Capture the cell that displays the provided text and extract its (x, y) central coordinate. 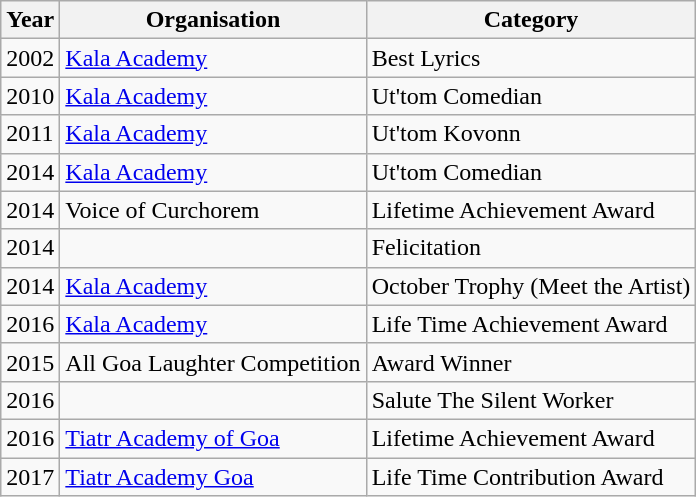
Life Time Contribution Award (531, 477)
2017 (30, 477)
Organisation (213, 20)
Ut'tom Kovonn (531, 134)
Tiatr Academy Goa (213, 477)
2010 (30, 96)
Category (531, 20)
Felicitation (531, 248)
2015 (30, 362)
Tiatr Academy of Goa (213, 438)
All Goa Laughter Competition (213, 362)
2011 (30, 134)
Year (30, 20)
Life Time Achievement Award (531, 324)
Voice of Curchorem (213, 210)
Best Lyrics (531, 58)
Award Winner (531, 362)
Salute The Silent Worker (531, 400)
2002 (30, 58)
October Trophy (Meet the Artist) (531, 286)
